Scan for the cell matching the given text and deliver its (X, Y) coordinate at center. 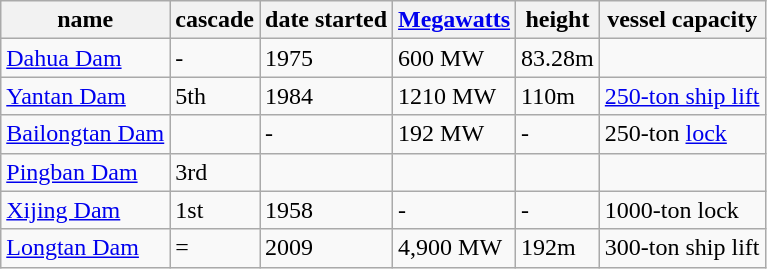
vessel capacity (682, 20)
= (215, 248)
1975 (326, 58)
Yantan Dam (86, 96)
Megawatts (454, 20)
192m (558, 248)
1210 MW (454, 96)
Dahua Dam (86, 58)
cascade (215, 20)
300-ton ship lift (682, 248)
1st (215, 210)
192 MW (454, 134)
250-ton ship lift (682, 96)
1958 (326, 210)
Xijing Dam (86, 210)
2009 (326, 248)
1984 (326, 96)
83.28m (558, 58)
1000-ton lock (682, 210)
Pingban Dam (86, 172)
5th (215, 96)
110m (558, 96)
Bailongtan Dam (86, 134)
250-ton lock (682, 134)
date started (326, 20)
Longtan Dam (86, 248)
height (558, 20)
name (86, 20)
600 MW (454, 58)
4,900 MW (454, 248)
3rd (215, 172)
